Search for the cell housing the specified text and yield its (X, Y) center coordinate. 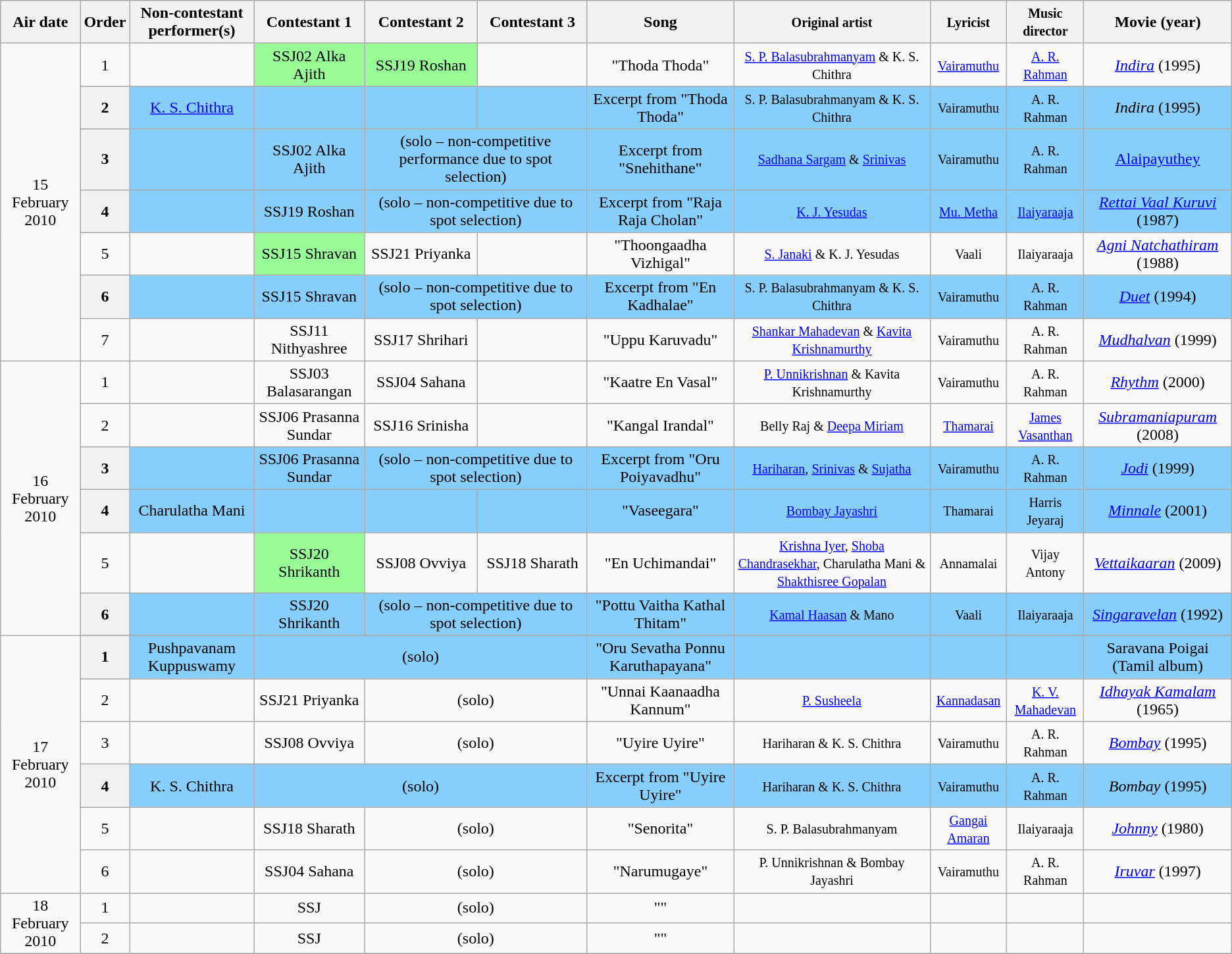
17 February 2010 (41, 764)
15 February 2010 (41, 202)
Harris Jeyaraj (1045, 511)
"Thoda Thoda" (661, 65)
Original artist (832, 22)
Duet (1994) (1158, 296)
Kamal Haasan & Mano (832, 615)
James Vasanthan (1045, 425)
18 February 2010 (41, 923)
SSJ03 Balasarangan (309, 382)
Excerpt from "Oru Poiyavadhu" (661, 467)
Air date (41, 22)
Sadhana Sargam & Srinivas (832, 159)
7 (105, 340)
"Oru Sevatha Ponnu Karuthapayana" (661, 657)
Lyricist (969, 22)
"Kaatre En Vasal" (661, 382)
P. Unnikrishnan & Bombay Jayashri (832, 872)
Kannadasan (969, 701)
"Pottu Vaitha Kathal Thitam" (661, 615)
Agni Natchathiram (1988) (1158, 254)
P. Susheela (832, 701)
Shankar Mahadevan & Kavita Krishnamurthy (832, 340)
Charulatha Mani (192, 511)
Subramaniapuram (2008) (1158, 425)
Gangai Amaran (969, 828)
"Thoongaadha Vizhigal" (661, 254)
Excerpt from "Thoda Thoda" (661, 108)
Vijay Antony (1045, 562)
Idhayak Kamalam (1965) (1158, 701)
Mu. Metha (969, 211)
"Unnai Kaanaadha Kannum" (661, 701)
Non-contestant performer(s) (192, 22)
Song (661, 22)
Bombay Jayashri (832, 511)
"Senorita" (661, 828)
"Kangal Irandal" (661, 425)
SSJ17 Shrihari (421, 340)
Rhythm (2000) (1158, 382)
S. P. Balasubrahmanyam (832, 828)
SSJ16 Srinisha (421, 425)
S. Janaki & K. J. Yesudas (832, 254)
Excerpt from "En Kadhalae" (661, 296)
Vettaikaaran (2009) (1158, 562)
Contestant 3 (532, 22)
"En Uchimandai" (661, 562)
Contestant 1 (309, 22)
(solo – non-competitive performance due to spot selection) (476, 159)
Alaipayuthey (1158, 159)
Hariharan, Srinivas & Sujatha (832, 467)
Music director (1045, 22)
Minnale (2001) (1158, 511)
K. V. Mahadevan (1045, 701)
Excerpt from "Raja Raja Cholan" (661, 211)
Krishna Iyer, Shoba Chandrasekhar, Charulatha Mani & Shakthisree Gopalan (832, 562)
Belly Raj & Deepa Miriam (832, 425)
"Narumugaye" (661, 872)
K. J. Yesudas (832, 211)
Singaravelan (1992) (1158, 615)
Annamalai (969, 562)
SSJ11 Nithyashree (309, 340)
"Uppu Karuvadu" (661, 340)
Johnny (1980) (1158, 828)
Excerpt from "Snehithane" (661, 159)
Mudhalvan (1999) (1158, 340)
16 February 2010 (41, 498)
Iruvar (1997) (1158, 872)
Movie (year) (1158, 22)
Pushpavanam Kuppuswamy (192, 657)
"Vaseegara" (661, 511)
Order (105, 22)
Rettai Vaal Kuruvi (1987) (1158, 211)
Contestant 2 (421, 22)
P. Unnikrishnan & Kavita Krishnamurthy (832, 382)
Jodi (1999) (1158, 467)
Saravana Poigai (Tamil album) (1158, 657)
"Uyire Uyire" (661, 743)
Excerpt from "Uyire Uyire" (661, 786)
